Scan for the cell matching the given text and deliver its (X, Y) coordinate at center. 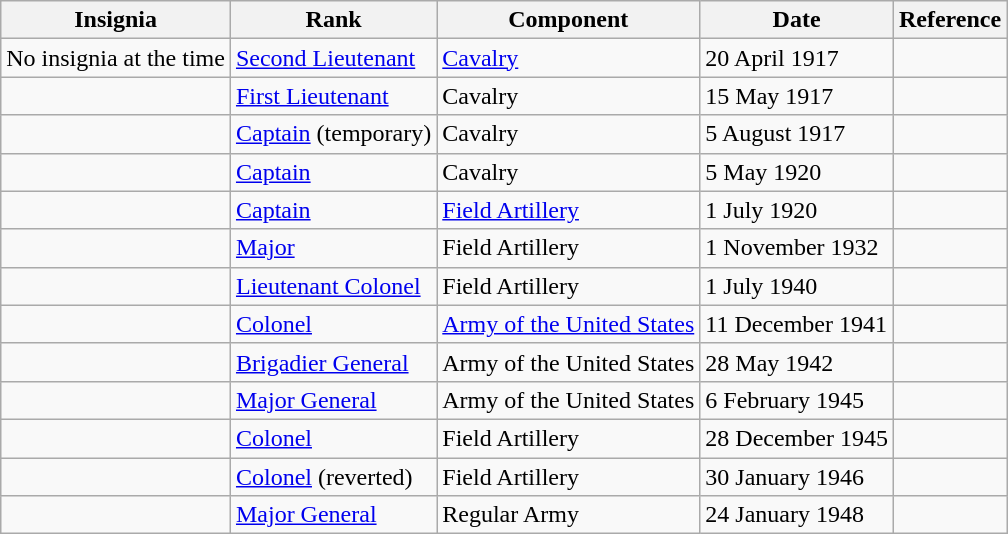
Insignia (116, 20)
20 April 1917 (797, 58)
Component (568, 20)
28 December 1945 (797, 438)
28 May 1942 (797, 362)
24 January 1948 (797, 515)
1 November 1932 (797, 248)
Brigadier General (333, 362)
Colonel (reverted) (333, 477)
Rank (333, 20)
No insignia at the time (116, 58)
5 August 1917 (797, 134)
Reference (950, 20)
30 January 1946 (797, 477)
15 May 1917 (797, 96)
1 July 1940 (797, 286)
6 February 1945 (797, 400)
Major (333, 248)
11 December 1941 (797, 324)
Regular Army (568, 515)
Second Lieutenant (333, 58)
Captain (temporary) (333, 134)
Lieutenant Colonel (333, 286)
Date (797, 20)
5 May 1920 (797, 172)
1 July 1920 (797, 210)
First Lieutenant (333, 96)
